Extract the (X, Y) coordinate from the center of the cell holding the provided text.  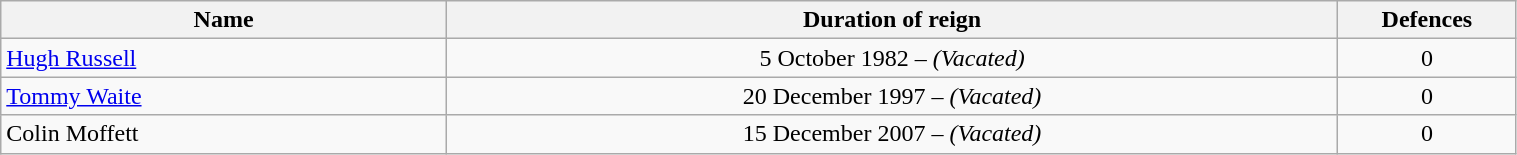
Hugh Russell (224, 58)
Tommy Waite (224, 96)
20 December 1997 – (Vacated) (892, 96)
Name (224, 20)
Defences (1427, 20)
5 October 1982 – (Vacated) (892, 58)
Duration of reign (892, 20)
Colin Moffett (224, 134)
15 December 2007 – (Vacated) (892, 134)
